Detect which cell encompasses the target text, then output its (x, y) center coordinate. 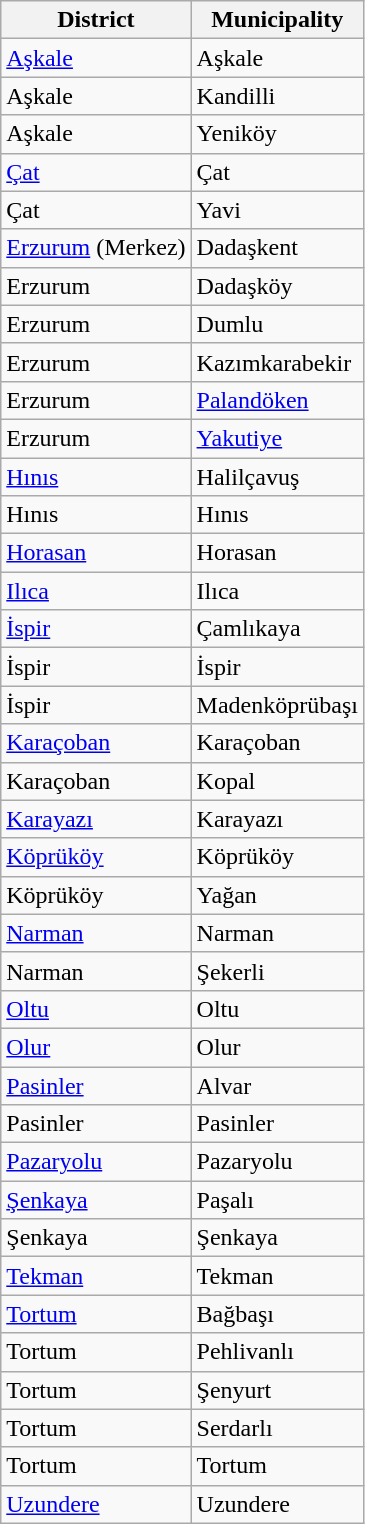
Dumlu (277, 324)
Yavi (277, 210)
Şenyurt (277, 1390)
Şekerli (277, 971)
Yağan (277, 895)
Paşalı (277, 1200)
Pehlivanlı (277, 1352)
Dadaşkent (277, 248)
Kopal (277, 781)
Serdarlı (277, 1428)
Halilçavuş (277, 477)
Dadaşköy (277, 286)
Kazımkarabekir (277, 362)
Madenköprübaşı (277, 705)
Yakutiye (277, 438)
Çamlıkaya (277, 629)
District (96, 20)
Bağbaşı (277, 1314)
Palandöken (277, 400)
Municipality (277, 20)
Yeniköy (277, 134)
Alvar (277, 1085)
Erzurum (Merkez) (96, 248)
Kandilli (277, 96)
